Pinpoint the cell where the given text exists, returning its (X, Y) midpoint coordinate. 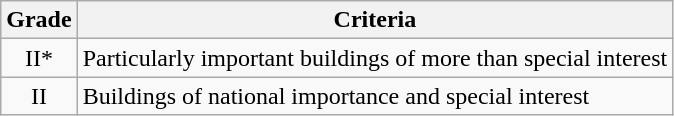
Particularly important buildings of more than special interest (375, 58)
II* (39, 58)
Criteria (375, 20)
Grade (39, 20)
Buildings of national importance and special interest (375, 96)
II (39, 96)
